Scan for the cell matching the given text and deliver its (X, Y) coordinate at center. 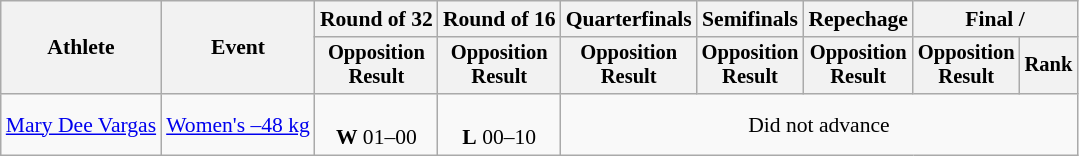
Women's –48 kg (238, 124)
Repechage (858, 19)
Mary Dee Vargas (81, 124)
Event (238, 48)
Rank (1049, 66)
Round of 16 (500, 19)
L 00–10 (500, 124)
Semifinals (750, 19)
Final / (995, 19)
Athlete (81, 48)
Round of 32 (376, 19)
Did not advance (819, 124)
W 01–00 (376, 124)
Quarterfinals (629, 19)
